Detect which cell encompasses the target text, then output its (X, Y) center coordinate. 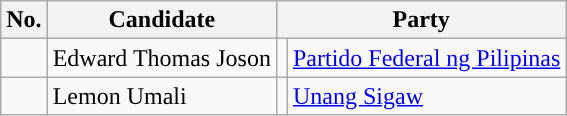
Candidate (162, 20)
Unang Sigaw (426, 96)
Edward Thomas Joson (162, 58)
Lemon Umali (162, 96)
Party (420, 20)
No. (24, 20)
Partido Federal ng Pilipinas (426, 58)
